From the cell containing the given text, extract its center point as [X, Y] coordinate. 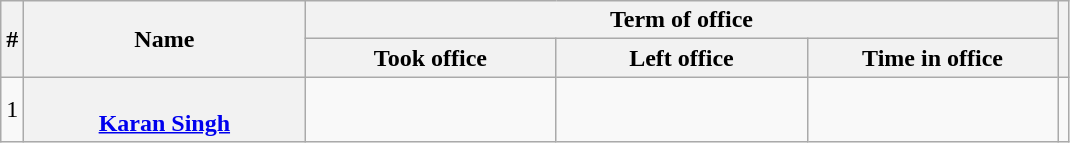
Took office [430, 58]
Left office [682, 58]
Karan Singh [164, 110]
Name [164, 39]
1 [12, 110]
Time in office [932, 58]
Term of office [682, 20]
# [12, 39]
